Locate the cell with the specified text and output its (X, Y) center coordinate. 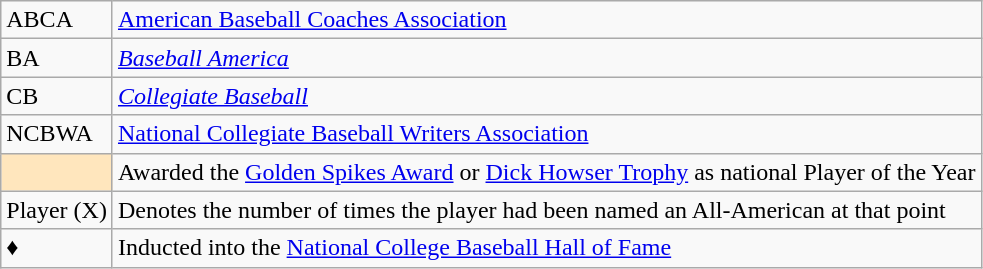
BA (57, 58)
National Collegiate Baseball Writers Association (546, 134)
Denotes the number of times the player had been named an All-American at that point (546, 210)
Inducted into the National College Baseball Hall of Fame (546, 248)
NCBWA (57, 134)
CB (57, 96)
ABCA (57, 20)
Player (X) (57, 210)
♦ (57, 248)
Collegiate Baseball (546, 96)
Baseball America (546, 58)
American Baseball Coaches Association (546, 20)
Awarded the Golden Spikes Award or Dick Howser Trophy as national Player of the Year (546, 172)
